Detect which cell encompasses the target text, then output its [X, Y] center coordinate. 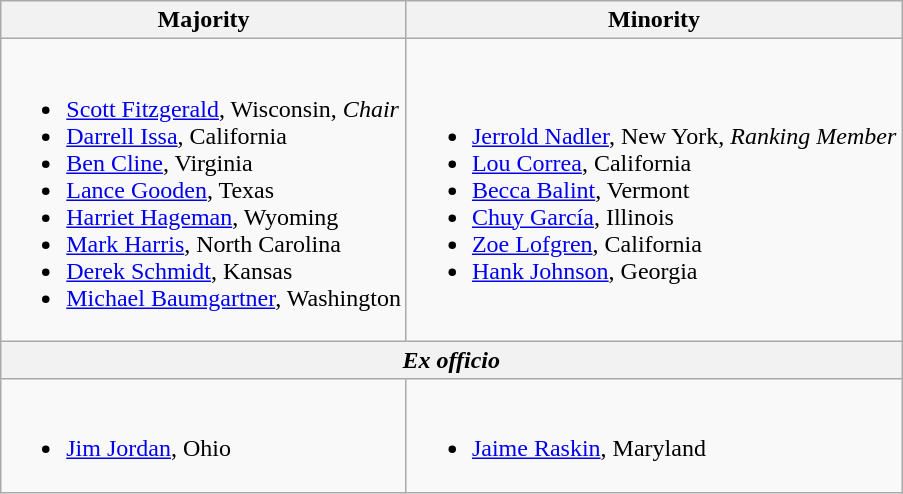
Jerrold Nadler, New York, Ranking MemberLou Correa, CaliforniaBecca Balint, VermontChuy García, IllinoisZoe Lofgren, CaliforniaHank Johnson, Georgia [654, 190]
Jaime Raskin, Maryland [654, 436]
Majority [204, 20]
Minority [654, 20]
Jim Jordan, Ohio [204, 436]
Ex officio [452, 360]
